Identify which cell holds the provided text, then report its [x, y] central coordinate. 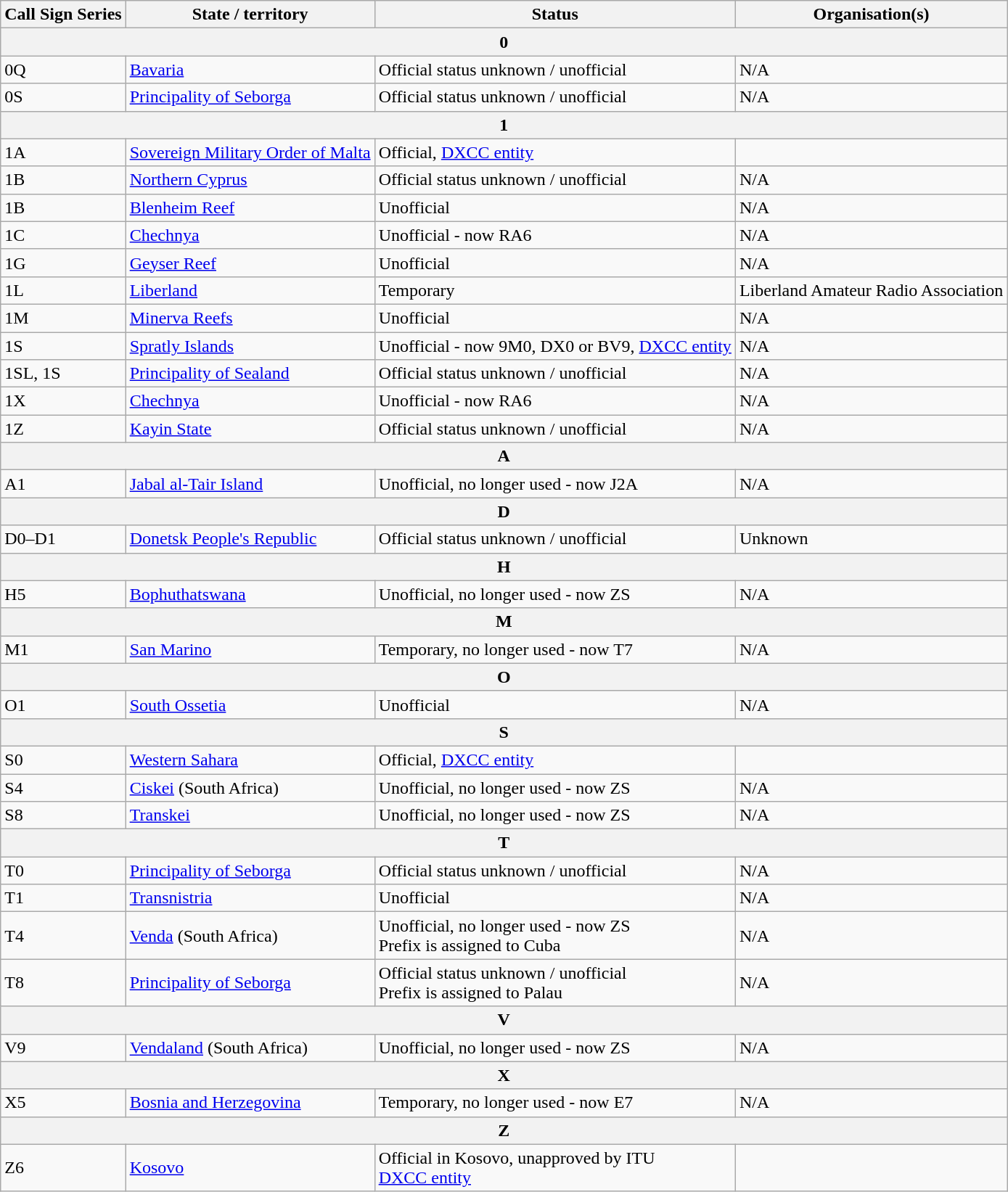
D [504, 511]
Kayin State [250, 429]
Transnistria [250, 898]
0 [504, 42]
Z [504, 1130]
Donetsk People's Republic [250, 539]
T0 [63, 871]
Unofficial, no longer used - now ZS Prefix is assigned to Cuba [554, 936]
1 [504, 125]
State / territory [250, 15]
Spratly Islands [250, 346]
Venda (South Africa) [250, 936]
Bophuthatswana [250, 594]
Jabal al-Tair Island [250, 484]
Principality of Sealand [250, 374]
Unofficial - now 9M0, DX0 or BV9, DXCC entity [554, 346]
S [504, 732]
O1 [63, 704]
1A [63, 152]
0Q [63, 70]
D0–D1 [63, 539]
X5 [63, 1103]
Geyser Reef [250, 263]
1G [63, 263]
V [504, 1020]
T [504, 843]
A1 [63, 484]
M [504, 622]
H5 [63, 594]
1Z [63, 429]
V9 [63, 1048]
Transkei [250, 815]
1S [63, 346]
Z6 [63, 1168]
A [504, 456]
M1 [63, 649]
Blenheim Reef [250, 207]
Temporary [554, 290]
Minerva Reefs [250, 318]
X [504, 1075]
Liberland [250, 290]
Northern Cyprus [250, 180]
T8 [63, 982]
S8 [63, 815]
Unofficial, no longer used - now J2A [554, 484]
Bavaria [250, 70]
1M [63, 318]
1SL, 1S [63, 374]
Official status unknown / unofficial Prefix is assigned to Palau [554, 982]
Kosovo [250, 1168]
Temporary, no longer used - now T7 [554, 649]
Sovereign Military Order of Malta [250, 152]
1C [63, 235]
0S [63, 97]
South Ossetia [250, 704]
Call Sign Series [63, 15]
Organisation(s) [871, 15]
T1 [63, 898]
Temporary, no longer used - now E7 [554, 1103]
H [504, 567]
Western Sahara [250, 760]
S0 [63, 760]
Liberland Amateur Radio Association [871, 290]
Unknown [871, 539]
O [504, 677]
1L [63, 290]
San Marino [250, 649]
Ciskei (South Africa) [250, 787]
S4 [63, 787]
Official in Kosovo, unapproved by ITU DXCC entity [554, 1168]
Vendaland (South Africa) [250, 1048]
T4 [63, 936]
Bosnia and Herzegovina [250, 1103]
Status [554, 15]
1X [63, 401]
